Determine the (x, y) coordinate at the center of the cell enclosing the given text.  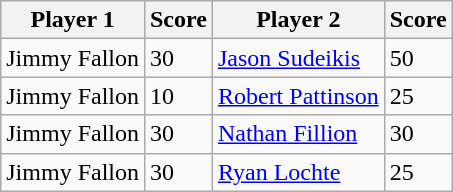
Player 2 (298, 20)
Ryan Lochte (298, 172)
Robert Pattinson (298, 96)
Nathan Fillion (298, 134)
50 (418, 58)
10 (178, 96)
Jason Sudeikis (298, 58)
Player 1 (73, 20)
